Find where the given text appears and provide that cell's center as [x, y] coordinate. 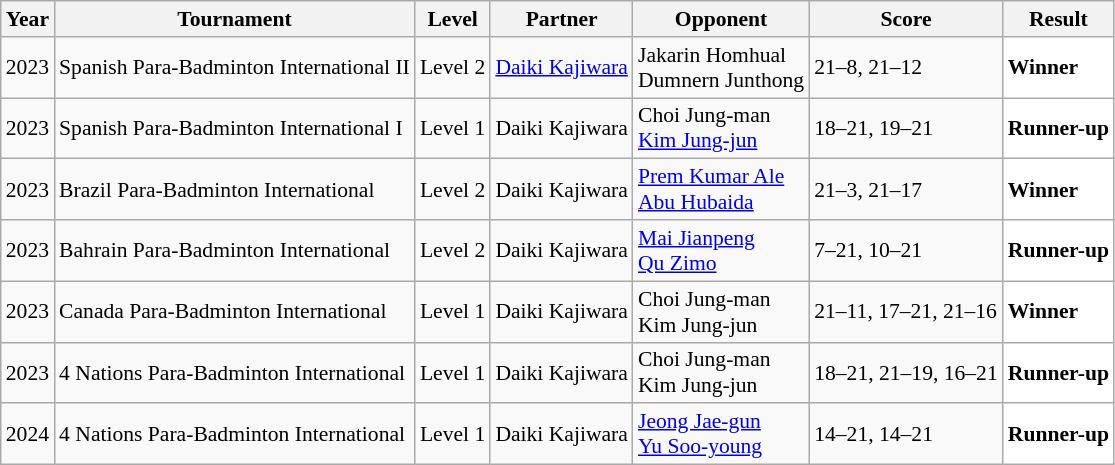
Opponent [721, 19]
Result [1058, 19]
Spanish Para-Badminton International I [234, 128]
Partner [562, 19]
18–21, 19–21 [906, 128]
21–8, 21–12 [906, 68]
Mai Jianpeng Qu Zimo [721, 250]
2024 [28, 434]
Year [28, 19]
Level [452, 19]
Prem Kumar Ale Abu Hubaida [721, 190]
Canada Para-Badminton International [234, 312]
Score [906, 19]
Spanish Para-Badminton International II [234, 68]
18–21, 21–19, 16–21 [906, 372]
Jakarin Homhual Dumnern Junthong [721, 68]
Tournament [234, 19]
21–3, 21–17 [906, 190]
Jeong Jae-gun Yu Soo-young [721, 434]
21–11, 17–21, 21–16 [906, 312]
Brazil Para-Badminton International [234, 190]
Bahrain Para-Badminton International [234, 250]
14–21, 14–21 [906, 434]
7–21, 10–21 [906, 250]
